Return the (x, y) coordinate for the center point of the cell that contains the specified text.  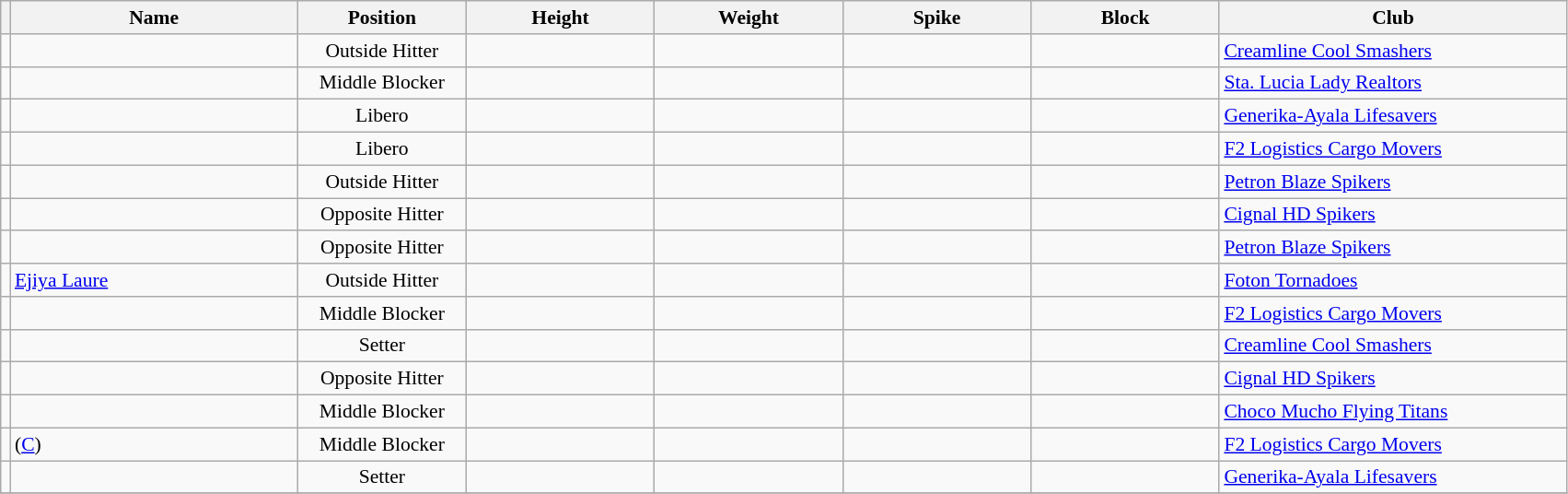
(C) (155, 444)
Height (560, 18)
Block (1125, 18)
Name (155, 18)
Sta. Lucia Lady Realtors (1392, 83)
Spike (937, 18)
Club (1392, 18)
Position (381, 18)
Ejiya Laure (155, 280)
Choco Mucho Flying Titans (1392, 412)
Foton Tornadoes (1392, 280)
Weight (749, 18)
